Determine the (X, Y) coordinate at the center of the cell enclosing the given text.  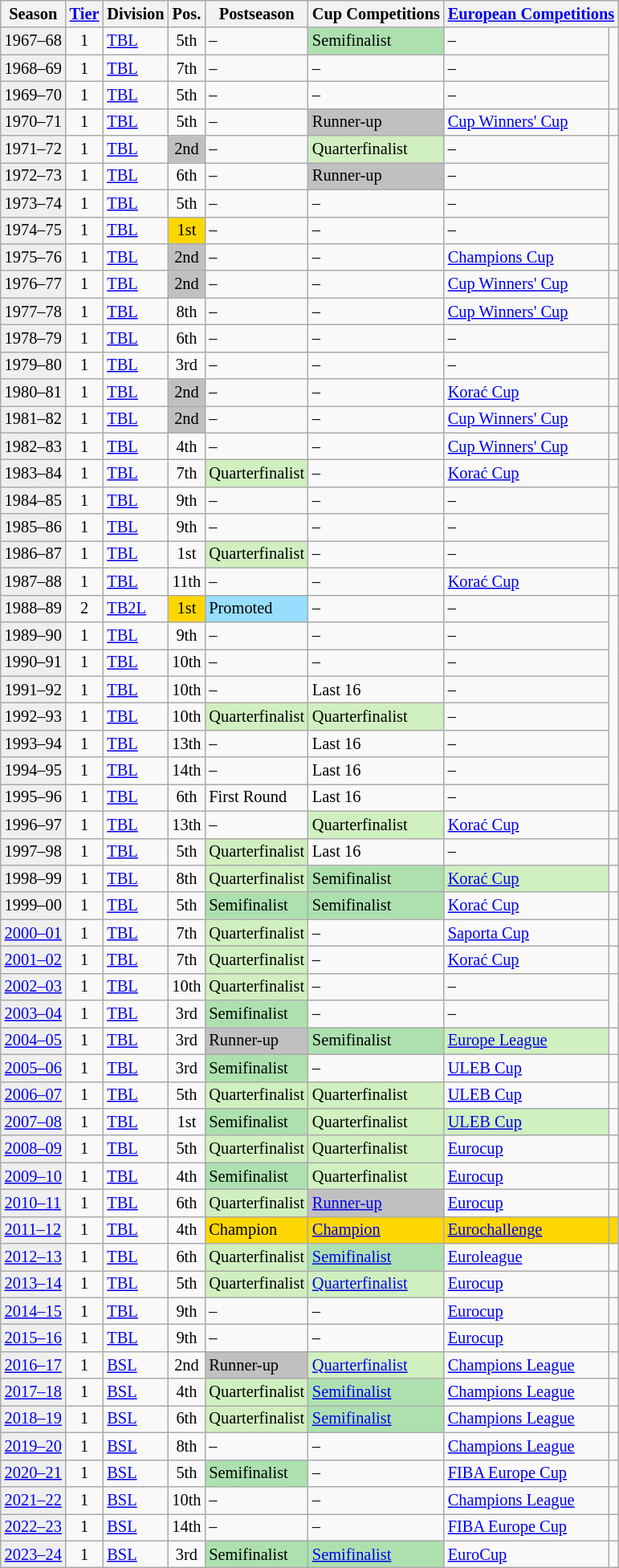
2017–18 (34, 1392)
1981–82 (34, 419)
1986–87 (34, 554)
1992–93 (34, 716)
1994–95 (34, 771)
Saporta Cup (527, 933)
2005–06 (34, 1068)
2003–04 (34, 1014)
2023–24 (34, 1554)
1998–99 (34, 878)
Champions Cup (527, 257)
2008–09 (34, 1149)
1980–81 (34, 393)
1990–91 (34, 662)
1988–89 (34, 609)
1968–69 (34, 68)
1987–88 (34, 581)
1969–70 (34, 95)
2010–11 (34, 1203)
2002–03 (34, 987)
2021–22 (34, 1500)
1972–73 (34, 176)
2013–14 (34, 1284)
1996–97 (34, 825)
Season (34, 14)
2009–10 (34, 1176)
2 (85, 609)
1971–72 (34, 149)
Division (135, 14)
European Competitions (531, 14)
2011–12 (34, 1230)
Eurochallenge (527, 1230)
1974–75 (34, 230)
2022–23 (34, 1527)
1993–94 (34, 743)
1984–85 (34, 500)
1973–74 (34, 203)
1976–77 (34, 284)
1985–86 (34, 527)
2014–15 (34, 1311)
Euroleague (527, 1257)
1977–78 (34, 312)
1975–76 (34, 257)
1995–96 (34, 797)
2000–01 (34, 933)
Postseason (257, 14)
1982–83 (34, 446)
1999–00 (34, 906)
11th (186, 581)
2020–21 (34, 1473)
1979–80 (34, 365)
2015–16 (34, 1338)
EuroCup (527, 1554)
First Round (257, 797)
2006–07 (34, 1095)
1989–90 (34, 635)
Promoted (257, 609)
Europe League (527, 1041)
1978–79 (34, 338)
2001–02 (34, 959)
1970–71 (34, 122)
Pos. (186, 14)
1997–98 (34, 852)
1967–68 (34, 41)
1983–84 (34, 473)
2018–19 (34, 1419)
2007–08 (34, 1122)
TB2L (135, 609)
2012–13 (34, 1257)
2004–05 (34, 1041)
Cup Competitions (376, 14)
1991–92 (34, 690)
Tier (85, 14)
2019–20 (34, 1446)
2016–17 (34, 1365)
